Extract the (X, Y) coordinate from the center of the cell holding the provided text.  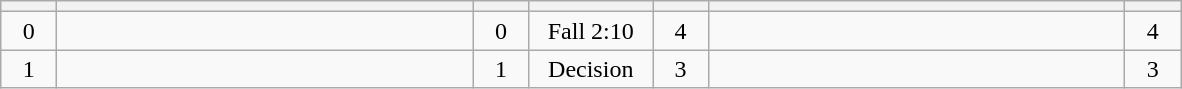
Fall 2:10 (591, 31)
Decision (591, 69)
